Provide the (x, y) coordinate of the cell's center where the given text is located.  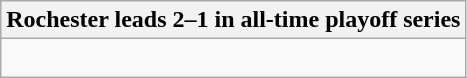
Rochester leads 2–1 in all-time playoff series (234, 20)
